Pinpoint the cell where the given text exists, returning its [x, y] midpoint coordinate. 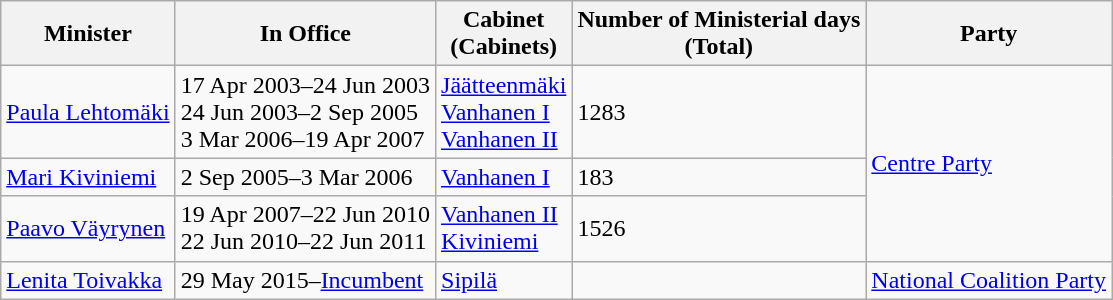
Number of Ministerial days (Total) [719, 34]
Cabinet(Cabinets) [504, 34]
Minister [88, 34]
2 Sep 2005–3 Mar 2006 [305, 177]
1283 [719, 112]
Centre Party [989, 164]
29 May 2015–Incumbent [305, 280]
Mari Kiviniemi [88, 177]
Sipilä [504, 280]
183 [719, 177]
Paavo Väyrynen [88, 228]
1526 [719, 228]
National Coalition Party [989, 280]
19 Apr 2007–22 Jun 201022 Jun 2010–22 Jun 2011 [305, 228]
Paula Lehtomäki [88, 112]
Vanhanen I [504, 177]
17 Apr 2003–24 Jun 200324 Jun 2003–2 Sep 20053 Mar 2006–19 Apr 2007 [305, 112]
Party [989, 34]
JäätteenmäkiVanhanen IVanhanen II [504, 112]
In Office [305, 34]
Vanhanen IIKiviniemi [504, 228]
Lenita Toivakka [88, 280]
